Output the (x, y) coordinate of the center of the cell containing the given text.  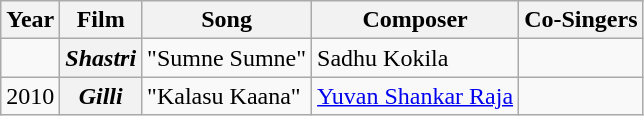
Film (101, 20)
2010 (30, 96)
Sadhu Kokila (416, 58)
Co-Singers (581, 20)
Year (30, 20)
Yuvan Shankar Raja (416, 96)
"Sumne Sumne" (227, 58)
Gilli (101, 96)
"Kalasu Kaana" (227, 96)
Song (227, 20)
Shastri (101, 58)
Composer (416, 20)
